For the text-containing cell, return its midpoint in (x, y) coordinate format. 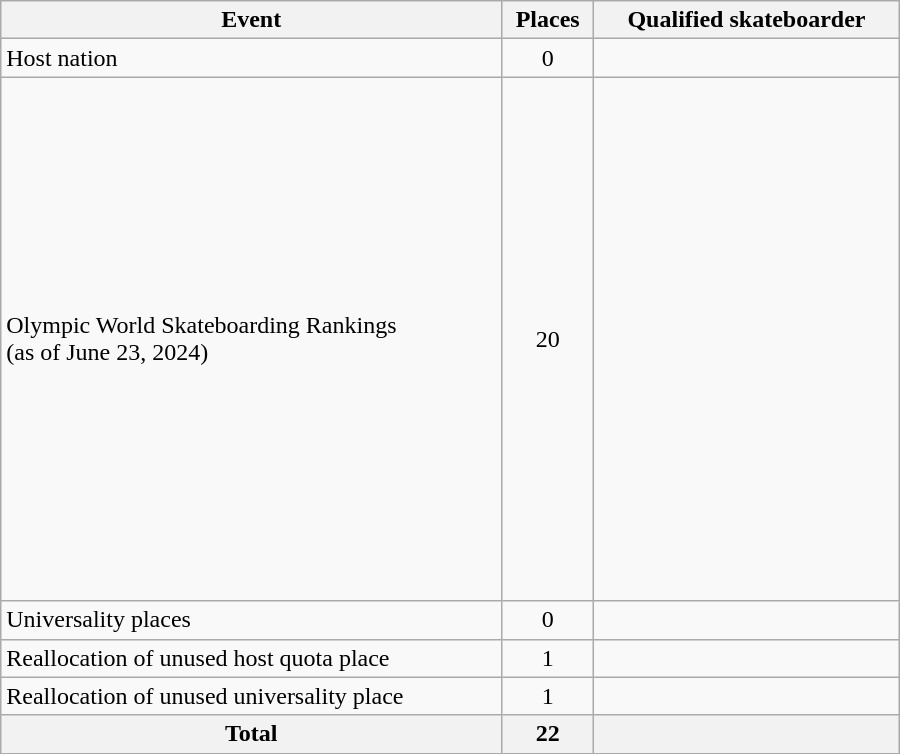
Places (548, 20)
Qualified skateboarder (747, 20)
Universality places (252, 620)
Host nation (252, 58)
Total (252, 734)
Reallocation of unused universality place (252, 696)
Olympic World Skateboarding Rankings(as of June 23, 2024) (252, 339)
Reallocation of unused host quota place (252, 658)
20 (548, 339)
Event (252, 20)
22 (548, 734)
